Locate the cell with the specified text and output its [x, y] center coordinate. 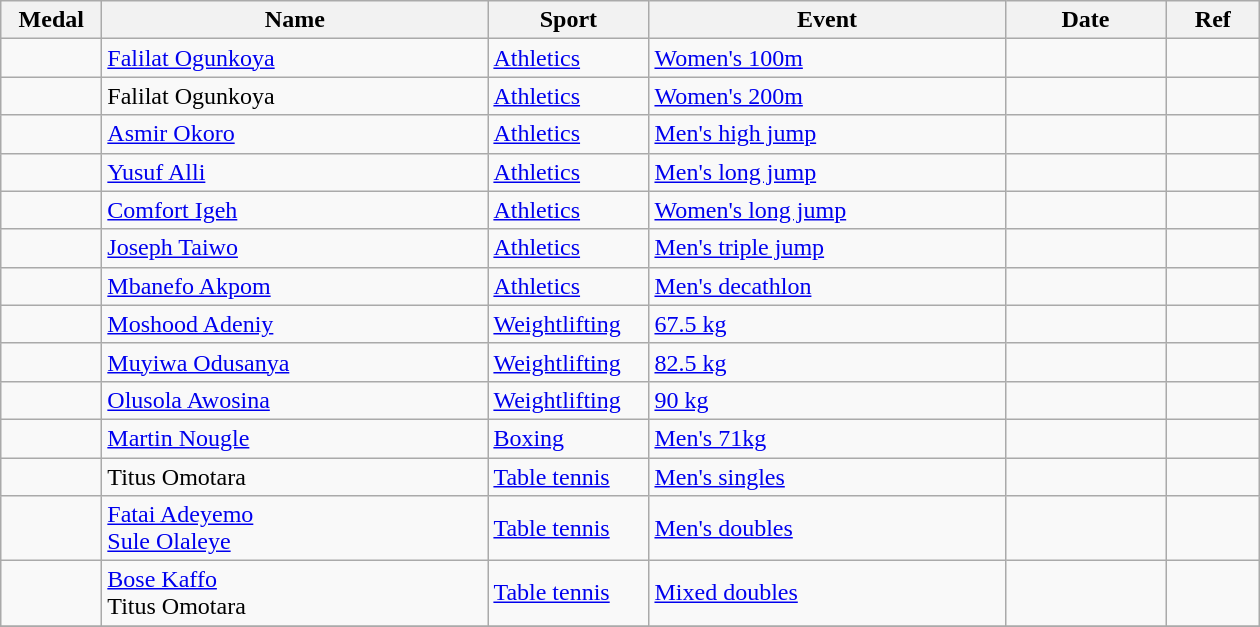
Joseph Taiwo [295, 248]
Women's 100m [827, 58]
Name [295, 20]
Date [1086, 20]
Men's high jump [827, 134]
Medal [52, 20]
Bose KaffoTitus Omotara [295, 594]
Fatai AdeyemoSule Olaleye [295, 528]
Men's triple jump [827, 248]
Women's long jump [827, 210]
90 kg [827, 400]
Yusuf Alli [295, 172]
Mbanefo Akpom [295, 286]
Sport [568, 20]
Martin Nougle [295, 438]
Comfort Igeh [295, 210]
Titus Omotara [295, 477]
Men's long jump [827, 172]
Olusola Awosina [295, 400]
Ref [1213, 20]
82.5 kg [827, 362]
Men's decathlon [827, 286]
Moshood Adeniy [295, 324]
Boxing [568, 438]
67.5 kg [827, 324]
Men's doubles [827, 528]
Men's 71kg [827, 438]
Women's 200m [827, 96]
Muyiwa Odusanya [295, 362]
Event [827, 20]
Asmir Okoro [295, 134]
Men's singles [827, 477]
Mixed doubles [827, 594]
